Scan for the cell matching the given text and deliver its [x, y] coordinate at center. 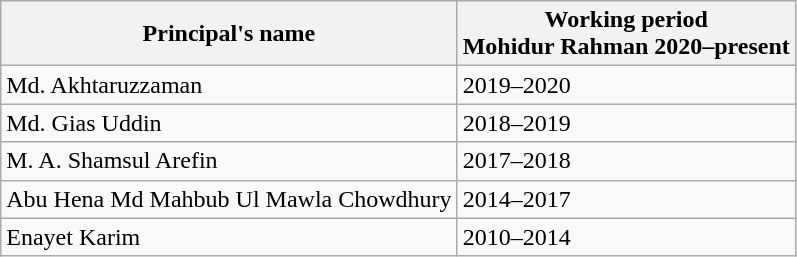
M. A. Shamsul Arefin [229, 161]
2018–2019 [626, 123]
2014–2017 [626, 199]
2019–2020 [626, 85]
2017–2018 [626, 161]
Working periodMohidur Rahman 2020–present [626, 34]
Abu Hena Md Mahbub Ul Mawla Chowdhury [229, 199]
2010–2014 [626, 237]
Enayet Karim [229, 237]
Principal's name [229, 34]
Md. Akhtaruzzaman [229, 85]
Md. Gias Uddin [229, 123]
